Return the [x, y] coordinate for the center point of the cell that contains the specified text.  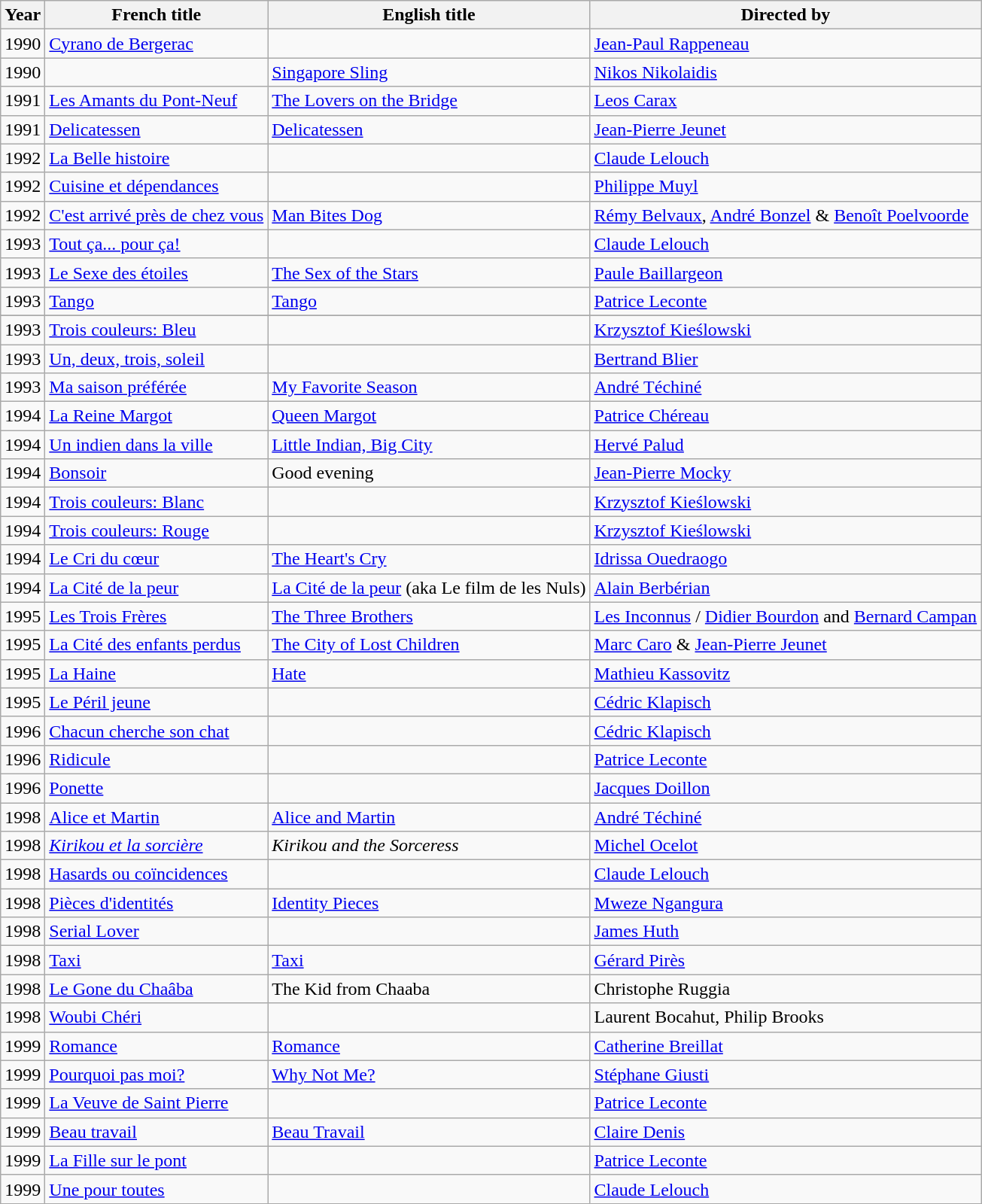
Trois couleurs: Rouge [157, 531]
Une pour toutes [157, 1189]
La Belle histoire [157, 158]
C'est arrivé près de chez vous [157, 215]
Pourquoi pas moi? [157, 1075]
Identity Pieces [429, 903]
Leos Carax [786, 101]
Laurent Bocahut, Philip Brooks [786, 1017]
Jacques Doillon [786, 788]
Les Amants du Pont-Neuf [157, 101]
La Cité de la peur (aka Le film de les Nuls) [429, 588]
Ponette [157, 788]
The City of Lost Children [429, 645]
Un, deux, trois, soleil [157, 359]
Singapore Sling [429, 72]
Les Inconnus / Didier Bourdon and Bernard Campan [786, 616]
French title [157, 15]
Alain Berbérian [786, 588]
Man Bites Dog [429, 215]
Christophe Ruggia [786, 989]
Hervé Palud [786, 445]
Year [23, 15]
Rémy Belvaux, André Bonzel & Benoît Poelvoorde [786, 215]
Serial Lover [157, 932]
Les Trois Frères [157, 616]
Pièces d'identités [157, 903]
Directed by [786, 15]
Gérard Pirès [786, 960]
La Cité des enfants perdus [157, 645]
Le Péril jeune [157, 702]
Good evening [429, 473]
Tout ça... pour ça! [157, 244]
Nikos Nikolaidis [786, 72]
Kirikou and the Sorceress [429, 846]
Michel Ocelot [786, 846]
The Lovers on the Bridge [429, 101]
Hate [429, 673]
Cyrano de Bergerac [157, 44]
La Haine [157, 673]
Jean-Paul Rappeneau [786, 44]
Cuisine et dépendances [157, 187]
Ridicule [157, 759]
Idrissa Ouedraogo [786, 559]
Jean-Pierre Jeunet [786, 129]
The Kid from Chaaba [429, 989]
Why Not Me? [429, 1075]
The Three Brothers [429, 616]
Patrice Chéreau [786, 416]
Un indien dans la ville [157, 445]
Chacun cherche son chat [157, 731]
Bertrand Blier [786, 359]
The Sex of the Stars [429, 272]
Mweze Ngangura [786, 903]
La Fille sur le pont [157, 1160]
Bonsoir [157, 473]
La Veuve de Saint Pierre [157, 1103]
Little Indian, Big City [429, 445]
Catherine Breillat [786, 1046]
Beau Travail [429, 1132]
Le Sexe des étoiles [157, 272]
Trois couleurs: Blanc [157, 502]
Mathieu Kassovitz [786, 673]
Paule Baillargeon [786, 272]
Alice and Martin [429, 816]
Beau travail [157, 1132]
Woubi Chéri [157, 1017]
Claire Denis [786, 1132]
Trois couleurs: Bleu [157, 330]
Queen Margot [429, 416]
Marc Caro & Jean-Pierre Jeunet [786, 645]
Le Gone du Chaâba [157, 989]
English title [429, 15]
James Huth [786, 932]
The Heart's Cry [429, 559]
Kirikou et la sorcière [157, 846]
Hasards ou coïncidences [157, 874]
Stéphane Giusti [786, 1075]
La Cité de la peur [157, 588]
Jean-Pierre Mocky [786, 473]
Alice et Martin [157, 816]
My Favorite Season [429, 388]
Philippe Muyl [786, 187]
La Reine Margot [157, 416]
Le Cri du cœur [157, 559]
Ma saison préférée [157, 388]
